From the cell containing the given text, extract its center point as (X, Y) coordinate. 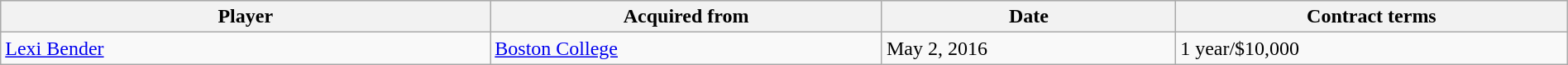
Lexi Bender (246, 48)
Boston College (686, 48)
May 2, 2016 (1029, 48)
Date (1029, 17)
Contract terms (1372, 17)
Acquired from (686, 17)
Player (246, 17)
1 year/$10,000 (1372, 48)
